Pinpoint the cell where the given text exists, returning its [X, Y] midpoint coordinate. 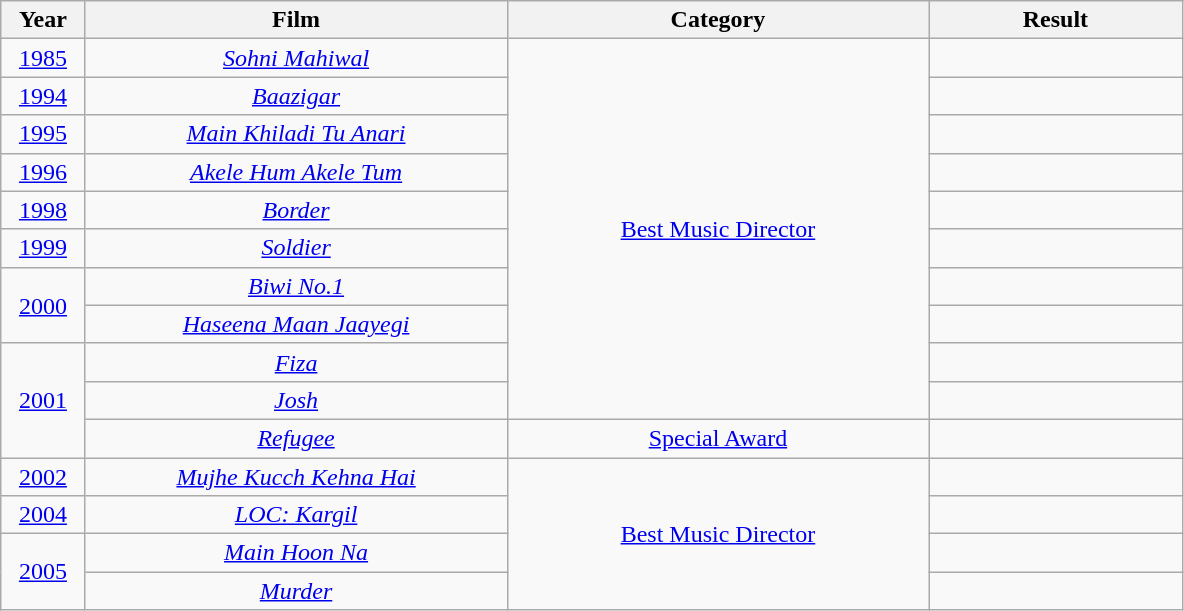
1985 [43, 58]
Josh [296, 400]
LOC: Kargil [296, 515]
Murder [296, 591]
2002 [43, 477]
1999 [43, 248]
Soldier [296, 248]
Result [1056, 20]
Special Award [718, 438]
Baazigar [296, 96]
1996 [43, 172]
Film [296, 20]
1998 [43, 210]
2005 [43, 572]
2001 [43, 400]
Year [43, 20]
Mujhe Kucch Kehna Hai [296, 477]
Refugee [296, 438]
1995 [43, 134]
Main Khiladi Tu Anari [296, 134]
Fiza [296, 362]
2000 [43, 305]
Category [718, 20]
1994 [43, 96]
2004 [43, 515]
Main Hoon Na [296, 553]
Sohni Mahiwal [296, 58]
Border [296, 210]
Akele Hum Akele Tum [296, 172]
Biwi No.1 [296, 286]
Haseena Maan Jaayegi [296, 324]
